Return the [x, y] coordinate for the center point of the cell that contains the specified text.  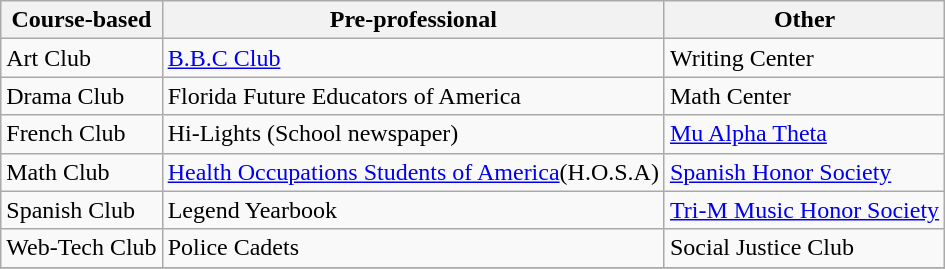
Florida Future Educators of America [413, 96]
Other [804, 20]
Hi-Lights (School newspaper) [413, 134]
Tri-M Music Honor Society [804, 210]
Drama Club [82, 96]
Math Center [804, 96]
Spanish Honor Society [804, 172]
Math Club [82, 172]
Spanish Club [82, 210]
French Club [82, 134]
Police Cadets [413, 248]
Art Club [82, 58]
Course-based [82, 20]
Writing Center [804, 58]
Pre-professional [413, 20]
Mu Alpha Theta [804, 134]
Legend Yearbook [413, 210]
Social Justice Club [804, 248]
Health Occupations Students of America(H.O.S.A) [413, 172]
Web-Tech Club [82, 248]
B.B.C Club [413, 58]
